Identify which cell holds the provided text, then report its [x, y] central coordinate. 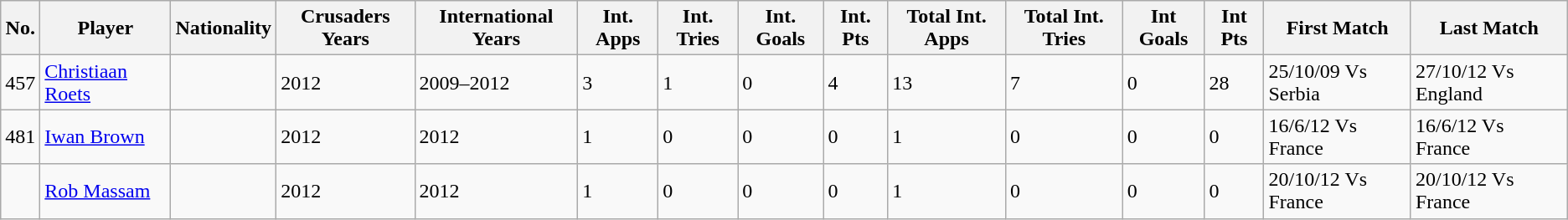
27/10/12 Vs England [1489, 82]
28 [1235, 82]
Crusaders Years [345, 28]
481 [20, 137]
Int. Goals [781, 28]
International Years [496, 28]
Int. Pts [856, 28]
Player [106, 28]
7 [1064, 82]
Last Match [1489, 28]
Int Goals [1163, 28]
First Match [1337, 28]
Nationality [224, 28]
25/10/09 Vs Serbia [1337, 82]
Iwan Brown [106, 137]
2009–2012 [496, 82]
Int. Tries [699, 28]
13 [946, 82]
4 [856, 82]
3 [618, 82]
457 [20, 82]
Int. Apps [618, 28]
Total Int. Tries [1064, 28]
Christiaan Roets [106, 82]
Rob Massam [106, 191]
Total Int. Apps [946, 28]
No. [20, 28]
Int Pts [1235, 28]
